For the text-containing cell, return its midpoint in (X, Y) coordinate format. 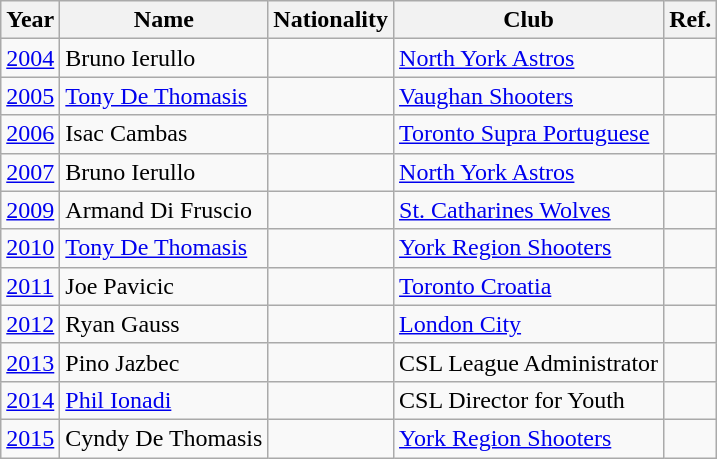
2010 (30, 248)
Toronto Supra Portuguese (529, 134)
CSL Director for Youth (529, 400)
Vaughan Shooters (529, 96)
Phil Ionadi (164, 400)
2009 (30, 210)
2011 (30, 286)
Toronto Croatia (529, 286)
Ryan Gauss (164, 324)
Pino Jazbec (164, 362)
CSL League Administrator (529, 362)
Name (164, 20)
2006 (30, 134)
2012 (30, 324)
Joe Pavicic (164, 286)
2004 (30, 58)
Cyndy De Thomasis (164, 438)
London City (529, 324)
Armand Di Fruscio (164, 210)
Nationality (331, 20)
2005 (30, 96)
Club (529, 20)
St. Catharines Wolves (529, 210)
2013 (30, 362)
2007 (30, 172)
2015 (30, 438)
Ref. (690, 20)
Year (30, 20)
Isac Cambas (164, 134)
2014 (30, 400)
